Output the [X, Y] coordinate of the center of the cell containing the given text.  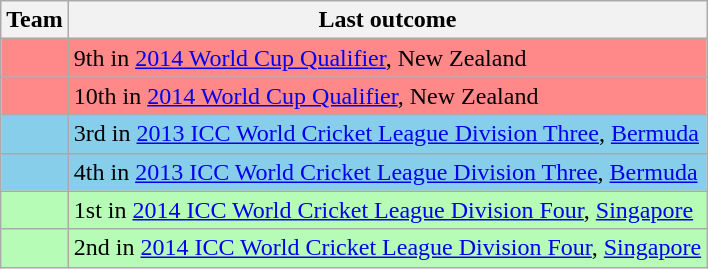
2nd in 2014 ICC World Cricket League Division Four, Singapore [387, 248]
Team [35, 20]
4th in 2013 ICC World Cricket League Division Three, Bermuda [387, 172]
3rd in 2013 ICC World Cricket League Division Three, Bermuda [387, 134]
9th in 2014 World Cup Qualifier, New Zealand [387, 58]
1st in 2014 ICC World Cricket League Division Four, Singapore [387, 210]
10th in 2014 World Cup Qualifier, New Zealand [387, 96]
Last outcome [387, 20]
